Determine the (X, Y) coordinate at the center of the cell enclosing the given text.  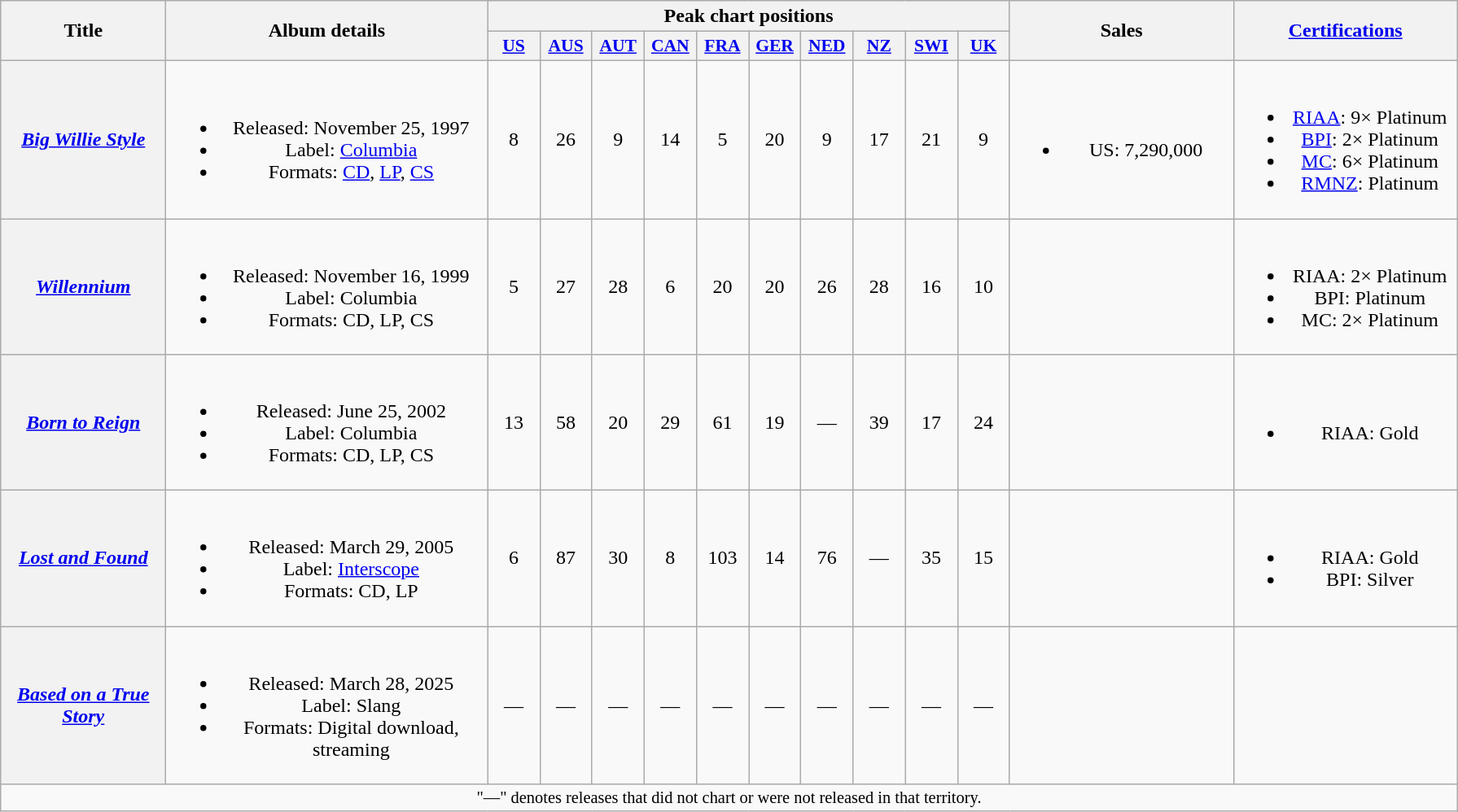
103 (722, 558)
15 (983, 558)
Released: March 29, 2005Label: InterscopeFormats: CD, LP (327, 558)
16 (931, 286)
FRA (722, 46)
SWI (931, 46)
87 (566, 558)
RIAA: 9× PlatinumBPI: 2× PlatinumMC: 6× PlatinumRMNZ: Platinum (1345, 139)
GER (775, 46)
19 (775, 423)
Title (83, 31)
35 (931, 558)
21 (931, 139)
RIAA: 2× PlatinumBPI: PlatinumMC: 2× Platinum (1345, 286)
39 (879, 423)
Lost and Found (83, 558)
Big Willie Style (83, 139)
"—" denotes releases that did not chart or were not released in that territory. (729, 798)
US (514, 46)
NED (827, 46)
NZ (879, 46)
30 (618, 558)
Certifications (1345, 31)
CAN (670, 46)
Willennium (83, 286)
58 (566, 423)
24 (983, 423)
29 (670, 423)
10 (983, 286)
76 (827, 558)
AUS (566, 46)
Released: November 25, 1997Label: ColumbiaFormats: CD, LP, CS (327, 139)
Based on a True Story (83, 705)
13 (514, 423)
Released: March 28, 2025Label: SlangFormats: Digital download, streaming (327, 705)
Album details (327, 31)
Released: November 16, 1999Label: ColumbiaFormats: CD, LP, CS (327, 286)
AUT (618, 46)
Released: June 25, 2002Label: ColumbiaFormats: CD, LP, CS (327, 423)
US: 7,290,000 (1122, 139)
UK (983, 46)
Peak chart positions (749, 16)
Born to Reign (83, 423)
RIAA: Gold (1345, 423)
Sales (1122, 31)
61 (722, 423)
27 (566, 286)
RIAA: GoldBPI: Silver (1345, 558)
